Pinpoint the cell where the given text exists, returning its [X, Y] midpoint coordinate. 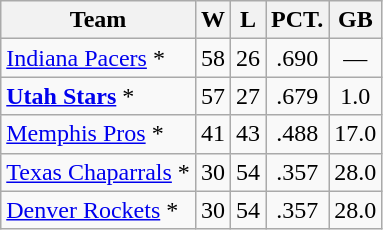
W [212, 20]
Team [98, 20]
.488 [298, 134]
GB [356, 20]
Texas Chaparrals * [98, 172]
.679 [298, 96]
Utah Stars * [98, 96]
58 [212, 58]
26 [248, 58]
— [356, 58]
1.0 [356, 96]
57 [212, 96]
L [248, 20]
43 [248, 134]
41 [212, 134]
27 [248, 96]
PCT. [298, 20]
Indiana Pacers * [98, 58]
17.0 [356, 134]
Memphis Pros * [98, 134]
.690 [298, 58]
Denver Rockets * [98, 210]
